Locate the cell with the specified text and output its [X, Y] center coordinate. 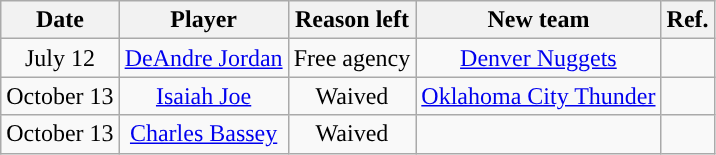
Player [204, 20]
Isaiah Joe [204, 96]
Free agency [352, 58]
Ref. [688, 20]
Date [60, 20]
Charles Bassey [204, 134]
New team [538, 20]
Reason left [352, 20]
Oklahoma City Thunder [538, 96]
July 12 [60, 58]
Denver Nuggets [538, 58]
DeAndre Jordan [204, 58]
